From the cell containing the given text, extract its center point as (X, Y) coordinate. 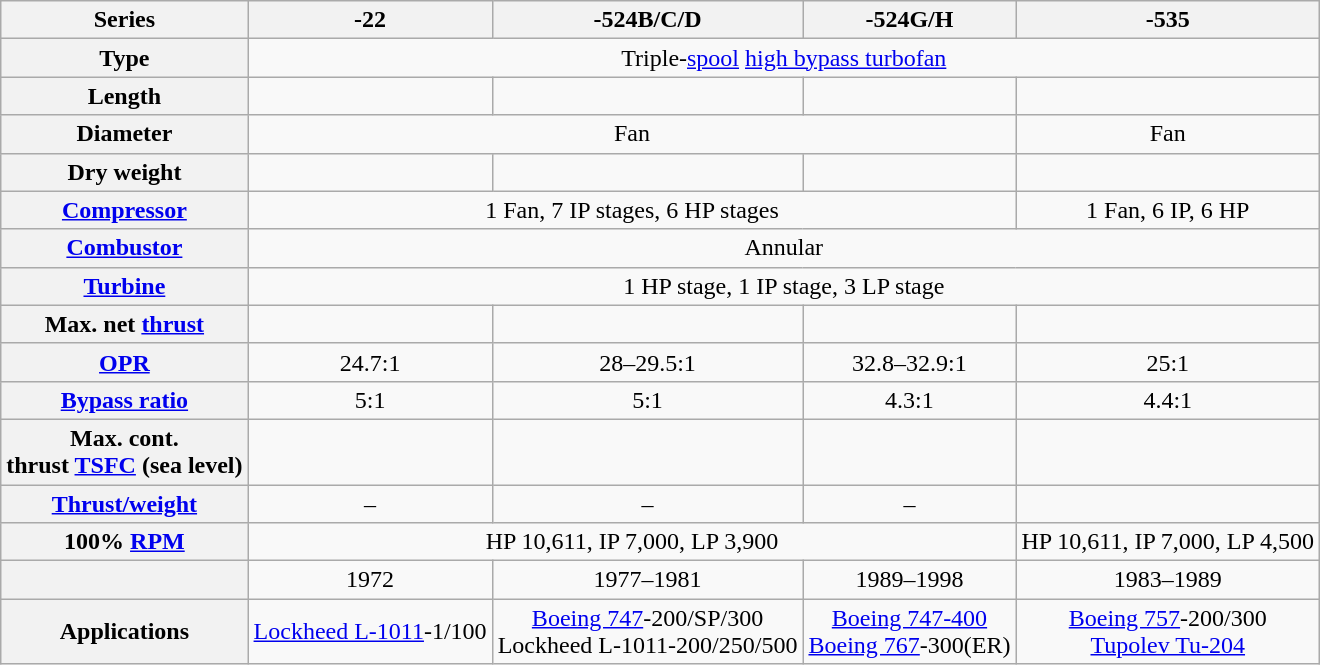
100% RPM (124, 542)
Dry weight (124, 172)
Length (124, 96)
24.7:1 (370, 362)
HP 10,611, IP 7,000, LP 3,900 (632, 542)
4.4:1 (1168, 400)
Max. cont.thrust TSFC (sea level) (124, 452)
Combustor (124, 248)
Bypass ratio (124, 400)
Triple-spool high bypass turbofan (784, 58)
Thrust/weight (124, 503)
32.8–32.9:1 (910, 362)
1 Fan, 6 IP, 6 HP (1168, 210)
1 Fan, 7 IP stages, 6 HP stages (632, 210)
Applications (124, 632)
Lockheed L-1011-1/100 (370, 632)
Type (124, 58)
Compressor (124, 210)
Boeing 747-400Boeing 767-300(ER) (910, 632)
28–29.5:1 (648, 362)
1972 (370, 580)
-524G/H (910, 20)
Turbine (124, 286)
OPR (124, 362)
Series (124, 20)
-22 (370, 20)
Boeing 757-200/300Tupolev Tu-204 (1168, 632)
Max. net thrust (124, 324)
1 HP stage, 1 IP stage, 3 LP stage (784, 286)
-524B/C/D (648, 20)
-535 (1168, 20)
Annular (784, 248)
4.3:1 (910, 400)
25:1 (1168, 362)
1989–1998 (910, 580)
1977–1981 (648, 580)
Boeing 747-200/SP/300Lockheed L-1011-200/250/500 (648, 632)
1983–1989 (1168, 580)
Diameter (124, 134)
HP 10,611, IP 7,000, LP 4,500 (1168, 542)
